From the cell containing the given text, extract its center point as [x, y] coordinate. 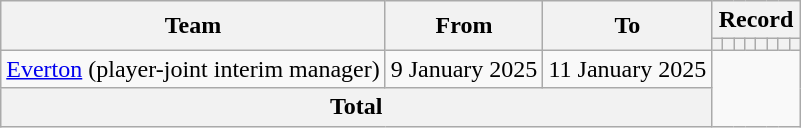
Everton (player-joint interim manager) [193, 69]
Team [193, 26]
11 January 2025 [628, 69]
Total [356, 107]
9 January 2025 [464, 69]
From [464, 26]
To [628, 26]
Record [756, 20]
